Provide the [X, Y] coordinate of the cell's center where the given text is located.  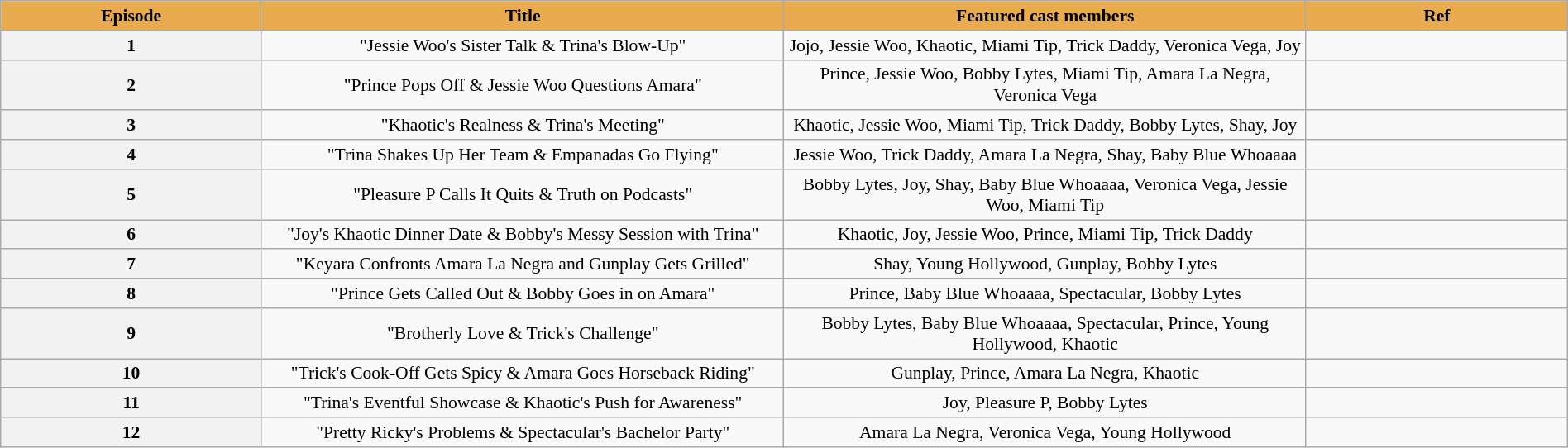
"Keyara Confronts Amara La Negra and Gunplay Gets Grilled" [523, 265]
Jessie Woo, Trick Daddy, Amara La Negra, Shay, Baby Blue Whoaaaa [1045, 155]
7 [131, 265]
"Khaotic's Realness & Trina's Meeting" [523, 126]
Title [523, 16]
Episode [131, 16]
"Prince Pops Off & Jessie Woo Questions Amara" [523, 84]
"Joy's Khaotic Dinner Date & Bobby's Messy Session with Trina" [523, 235]
12 [131, 432]
"Trina's Eventful Showcase & Khaotic's Push for Awareness" [523, 403]
6 [131, 235]
Amara La Negra, Veronica Vega, Young Hollywood [1045, 432]
Prince, Baby Blue Whoaaaa, Spectacular, Bobby Lytes [1045, 293]
3 [131, 126]
Khaotic, Jessie Woo, Miami Tip, Trick Daddy, Bobby Lytes, Shay, Joy [1045, 126]
10 [131, 374]
Khaotic, Joy, Jessie Woo, Prince, Miami Tip, Trick Daddy [1045, 235]
2 [131, 84]
"Brotherly Love & Trick's Challenge" [523, 334]
"Prince Gets Called Out & Bobby Goes in on Amara" [523, 293]
Gunplay, Prince, Amara La Negra, Khaotic [1045, 374]
Featured cast members [1045, 16]
"Trick's Cook-Off Gets Spicy & Amara Goes Horseback Riding" [523, 374]
Bobby Lytes, Baby Blue Whoaaaa, Spectacular, Prince, Young Hollywood, Khaotic [1045, 334]
"Jessie Woo's Sister Talk & Trina's Blow-Up" [523, 45]
5 [131, 195]
9 [131, 334]
Shay, Young Hollywood, Gunplay, Bobby Lytes [1045, 265]
"Pleasure P Calls It Quits & Truth on Podcasts" [523, 195]
Jojo, Jessie Woo, Khaotic, Miami Tip, Trick Daddy, Veronica Vega, Joy [1045, 45]
4 [131, 155]
"Trina Shakes Up Her Team & Empanadas Go Flying" [523, 155]
Prince, Jessie Woo, Bobby Lytes, Miami Tip, Amara La Negra, Veronica Vega [1045, 84]
"Pretty Ricky's Problems & Spectacular's Bachelor Party" [523, 432]
Bobby Lytes, Joy, Shay, Baby Blue Whoaaaa, Veronica Vega, Jessie Woo, Miami Tip [1045, 195]
8 [131, 293]
1 [131, 45]
Joy, Pleasure P, Bobby Lytes [1045, 403]
11 [131, 403]
Ref [1437, 16]
